Search for the cell housing the specified text and yield its [x, y] center coordinate. 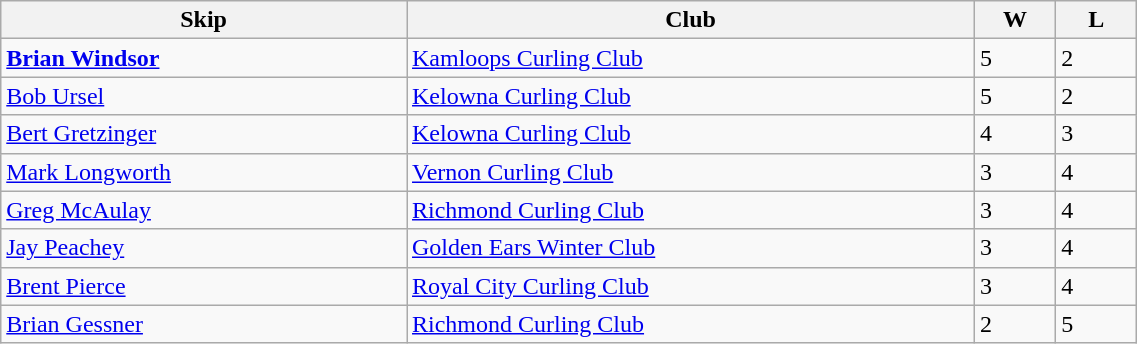
Brian Gessner [204, 324]
Royal City Curling Club [690, 286]
Jay Peachey [204, 248]
W [1016, 20]
Brian Windsor [204, 58]
Club [690, 20]
Vernon Curling Club [690, 172]
Bob Ursel [204, 96]
Skip [204, 20]
Bert Gretzinger [204, 134]
Kamloops Curling Club [690, 58]
Brent Pierce [204, 286]
Greg McAulay [204, 210]
Golden Ears Winter Club [690, 248]
L [1096, 20]
Mark Longworth [204, 172]
